Detect which cell encompasses the target text, then output its (x, y) center coordinate. 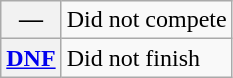
Did not compete (146, 20)
Did not finish (146, 58)
— (31, 20)
DNF (31, 58)
